Return the [X, Y] coordinate for the center point of the cell that contains the specified text.  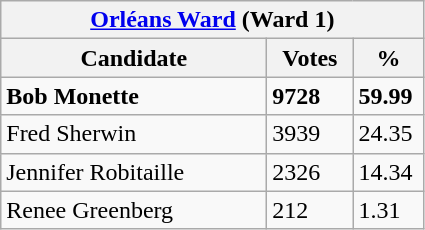
3939 [310, 134]
Candidate [134, 58]
1.31 [388, 210]
Votes [310, 58]
9728 [310, 96]
% [388, 58]
2326 [310, 172]
59.99 [388, 96]
Orléans Ward (Ward 1) [212, 20]
Bob Monette [134, 96]
14.34 [388, 172]
212 [310, 210]
Jennifer Robitaille [134, 172]
24.35 [388, 134]
Fred Sherwin [134, 134]
Renee Greenberg [134, 210]
